For the text-containing cell, return its midpoint in [X, Y] coordinate format. 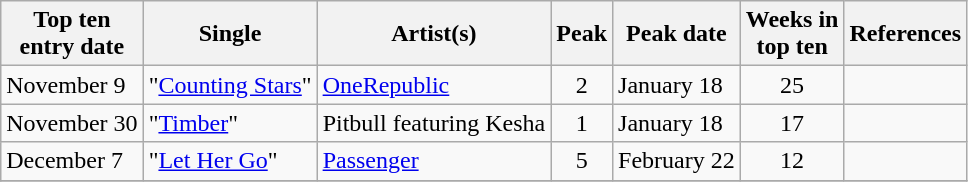
"Counting Stars" [230, 85]
Artist(s) [434, 34]
Peak [582, 34]
Weeks intop ten [792, 34]
February 22 [677, 161]
Pitbull featuring Kesha [434, 123]
References [906, 34]
November 9 [72, 85]
Passenger [434, 161]
December 7 [72, 161]
"Timber" [230, 123]
17 [792, 123]
November 30 [72, 123]
"Let Her Go" [230, 161]
12 [792, 161]
Top tenentry date [72, 34]
OneRepublic [434, 85]
5 [582, 161]
1 [582, 123]
Single [230, 34]
2 [582, 85]
25 [792, 85]
Peak date [677, 34]
